Extract the (X, Y) coordinate from the center of the cell holding the provided text.  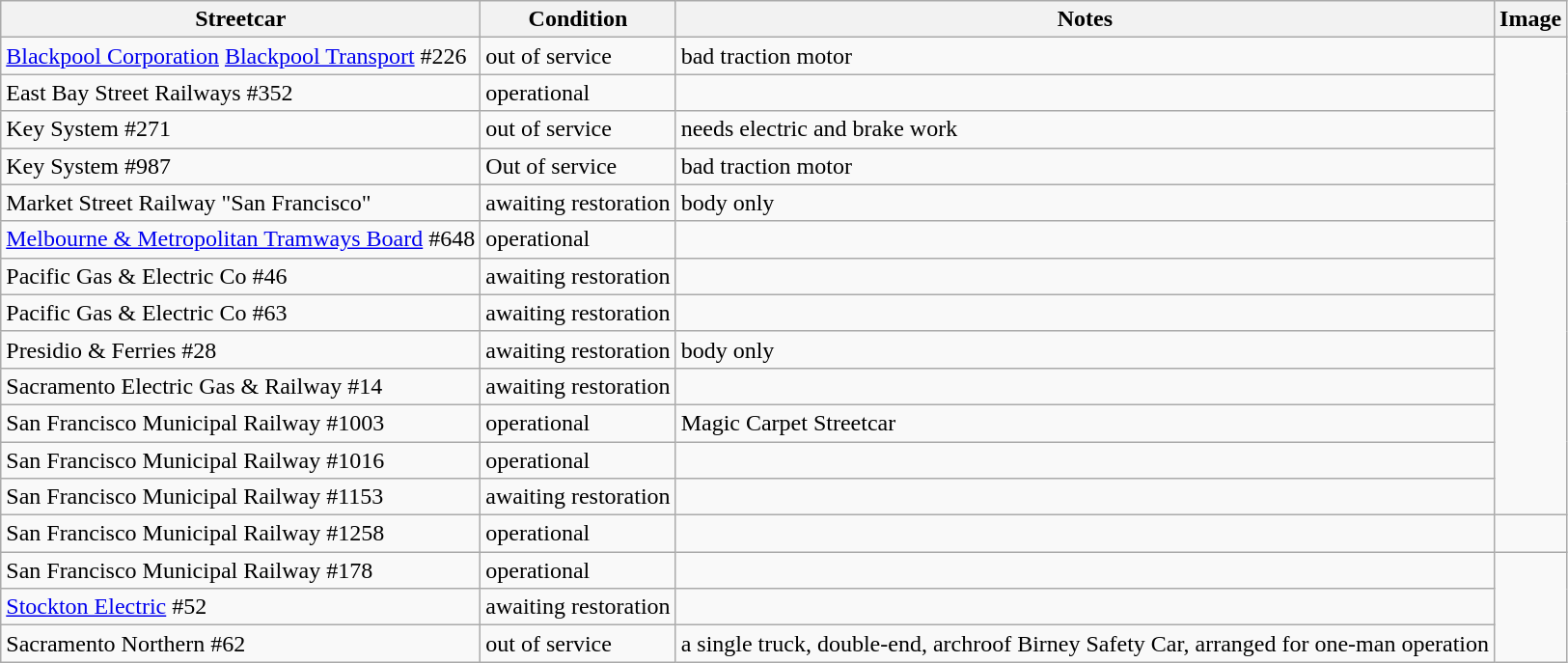
San Francisco Municipal Railway #178 (241, 570)
Blackpool Corporation Blackpool Transport #226 (241, 56)
a single truck, double-end, archroof Birney Safety Car, arranged for one-man operation (1085, 644)
Market Street Railway "San Francisco" (241, 203)
Magic Carpet Streetcar (1085, 423)
Key System #987 (241, 166)
Image (1530, 19)
Out of service (578, 166)
Sacramento Northern #62 (241, 644)
Streetcar (241, 19)
Stockton Electric #52 (241, 607)
San Francisco Municipal Railway #1003 (241, 423)
San Francisco Municipal Railway #1258 (241, 534)
Condition (578, 19)
Sacramento Electric Gas & Railway #14 (241, 386)
San Francisco Municipal Railway #1016 (241, 460)
East Bay Street Railways #352 (241, 93)
Key System #271 (241, 129)
Notes (1085, 19)
Melbourne & Metropolitan Tramways Board #648 (241, 239)
needs electric and brake work (1085, 129)
Pacific Gas & Electric Co #63 (241, 313)
Presidio & Ferries #28 (241, 349)
San Francisco Municipal Railway #1153 (241, 497)
Pacific Gas & Electric Co #46 (241, 276)
